Return the (X, Y) coordinate for the center point of the cell that contains the specified text.  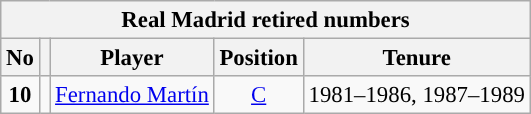
Position (258, 58)
10 (20, 95)
Real Madrid retired numbers (266, 20)
1981–1986, 1987–1989 (416, 95)
Fernando Martín (132, 95)
C (258, 95)
No (20, 58)
Tenure (416, 58)
Player (132, 58)
